Output the (x, y) coordinate of the center of the cell containing the given text.  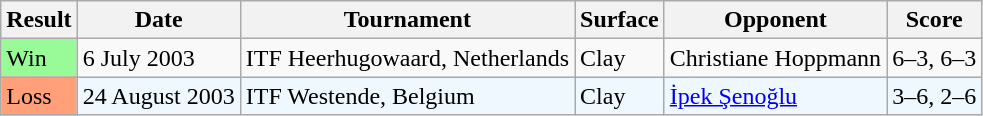
ITF Heerhugowaard, Netherlands (407, 58)
24 August 2003 (158, 96)
Win (39, 58)
6–3, 6–3 (934, 58)
Opponent (775, 20)
Score (934, 20)
İpek Şenoğlu (775, 96)
Result (39, 20)
ITF Westende, Belgium (407, 96)
Surface (620, 20)
Christiane Hoppmann (775, 58)
3–6, 2–6 (934, 96)
Date (158, 20)
6 July 2003 (158, 58)
Loss (39, 96)
Tournament (407, 20)
